Detect which cell encompasses the target text, then output its (X, Y) center coordinate. 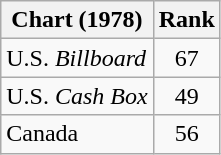
U.S. Billboard (77, 58)
Chart (1978) (77, 20)
Rank (186, 20)
49 (186, 96)
U.S. Cash Box (77, 96)
67 (186, 58)
56 (186, 134)
Canada (77, 134)
